Determine the (X, Y) coordinate at the center of the cell enclosing the given text.  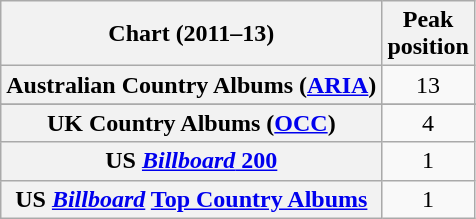
UK Country Albums (OCC) (192, 123)
US Billboard 200 (192, 161)
4 (428, 123)
Australian Country Albums (ARIA) (192, 85)
Chart (2011–13) (192, 34)
Peakposition (428, 34)
13 (428, 85)
US Billboard Top Country Albums (192, 199)
